Find where the given text appears and provide that cell's center as (X, Y) coordinate. 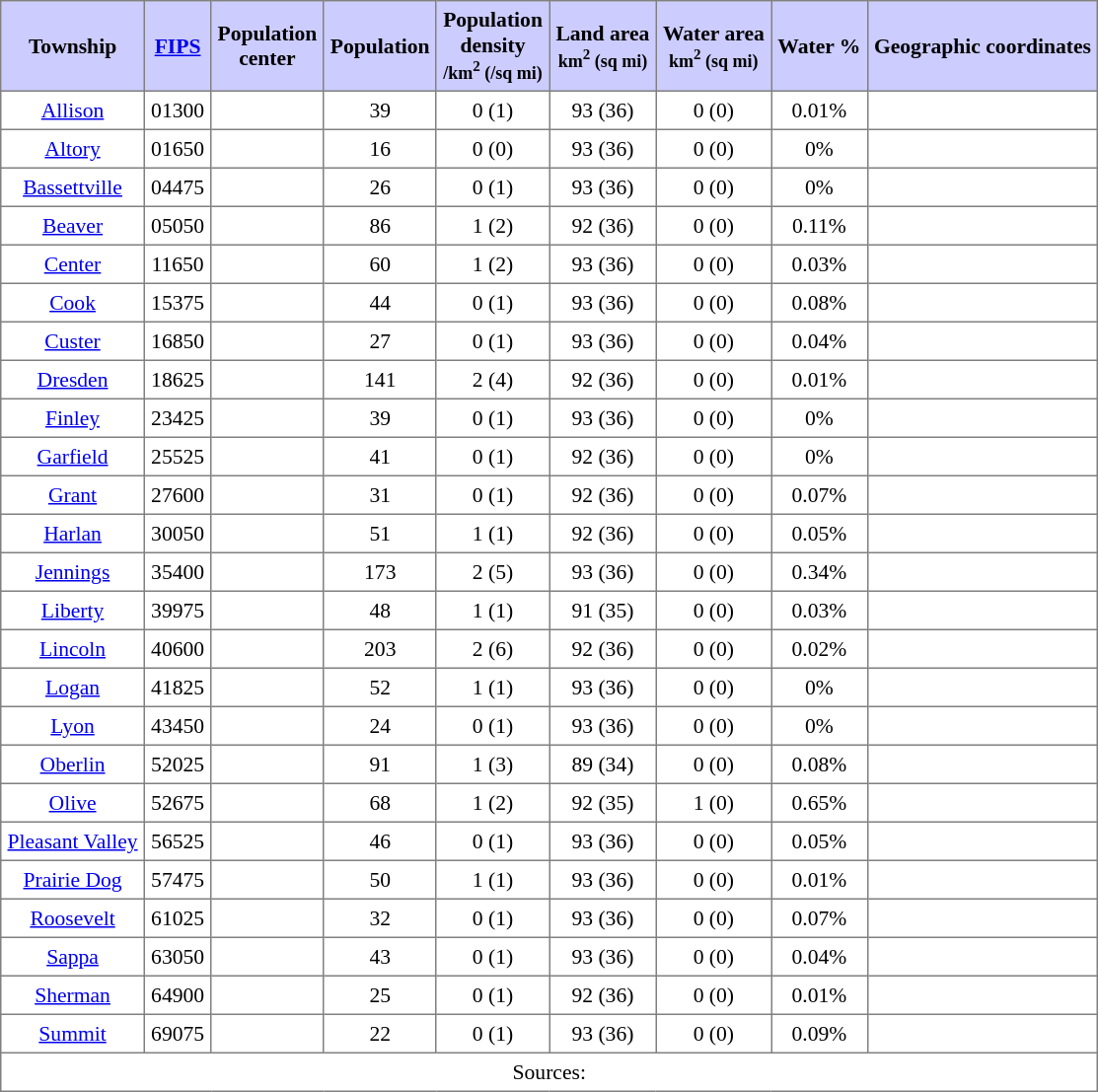
23425 (178, 418)
43 (380, 957)
Finley (73, 418)
Grant (73, 495)
26 (380, 187)
Roosevelt (73, 917)
51 (380, 533)
92 (35) (603, 803)
56525 (178, 840)
Jennings (73, 572)
Allison (73, 110)
60 (380, 264)
0.34% (820, 572)
Garfield (73, 456)
Pleasant Valley (73, 840)
Land areakm2 (sq mi) (603, 46)
48 (380, 610)
86 (380, 225)
39975 (178, 610)
52675 (178, 803)
173 (380, 572)
50 (380, 880)
27600 (178, 495)
57475 (178, 880)
43450 (178, 726)
1 (0) (713, 803)
203 (380, 649)
63050 (178, 957)
Olive (73, 803)
61025 (178, 917)
Populationcenter (267, 46)
Lyon (73, 726)
16 (380, 148)
Center (73, 264)
25525 (178, 456)
Altory (73, 148)
Populationdensity/km2 (/sq mi) (492, 46)
69075 (178, 1034)
64900 (178, 994)
Geographic coordinates (983, 46)
91 (380, 764)
Sappa (73, 957)
FIPS (178, 46)
Liberty (73, 610)
01300 (178, 110)
2 (5) (492, 572)
2 (4) (492, 379)
46 (380, 840)
24 (380, 726)
Summit (73, 1034)
15375 (178, 302)
Water % (820, 46)
30050 (178, 533)
25 (380, 994)
0.09% (820, 1034)
11650 (178, 264)
01650 (178, 148)
1 (3) (492, 764)
04475 (178, 187)
2 (6) (492, 649)
Logan (73, 687)
32 (380, 917)
35400 (178, 572)
Township (73, 46)
52025 (178, 764)
05050 (178, 225)
Lincoln (73, 649)
Water areakm2 (sq mi) (713, 46)
68 (380, 803)
Sources: (549, 1071)
22 (380, 1034)
Custer (73, 341)
Bassettville (73, 187)
52 (380, 687)
0.65% (820, 803)
Beaver (73, 225)
91 (35) (603, 610)
44 (380, 302)
Oberlin (73, 764)
89 (34) (603, 764)
Population (380, 46)
31 (380, 495)
18625 (178, 379)
41 (380, 456)
Harlan (73, 533)
141 (380, 379)
16850 (178, 341)
41825 (178, 687)
Dresden (73, 379)
0.11% (820, 225)
40600 (178, 649)
27 (380, 341)
0.02% (820, 649)
Sherman (73, 994)
Cook (73, 302)
Prairie Dog (73, 880)
